Provide the (X, Y) coordinate of the cell's center where the given text is located.  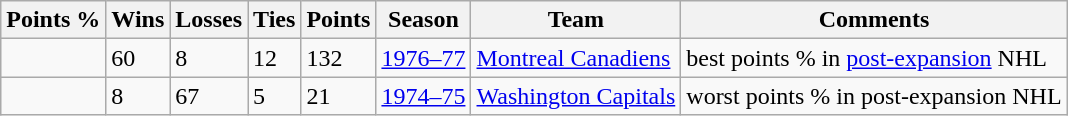
Wins (138, 20)
5 (274, 96)
1974–75 (424, 96)
worst points % in post-expansion NHL (874, 96)
Ties (274, 20)
Season (424, 20)
132 (338, 58)
1976–77 (424, 58)
Points (338, 20)
12 (274, 58)
best points % in post-expansion NHL (874, 58)
Points % (54, 20)
Washington Capitals (576, 96)
Montreal Canadiens (576, 58)
21 (338, 96)
Losses (209, 20)
67 (209, 96)
Team (576, 20)
Comments (874, 20)
60 (138, 58)
